Provide the [x, y] coordinate of the cell's center where the given text is located.  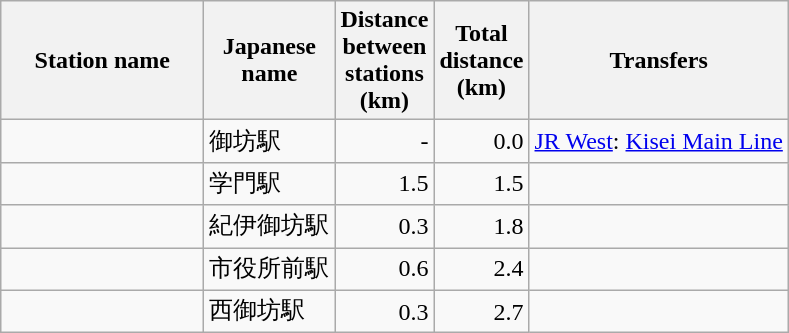
御坊駅 [270, 142]
Station name [102, 60]
紀伊御坊駅 [270, 226]
2.4 [482, 270]
0.0 [482, 142]
JR West: Kisei Main Line [658, 142]
Japanese name [270, 60]
西御坊駅 [270, 312]
Transfers [658, 60]
0.6 [384, 270]
市役所前駅 [270, 270]
学門駅 [270, 184]
Total distance (km) [482, 60]
Distance between stations (km) [384, 60]
- [384, 142]
2.7 [482, 312]
1.8 [482, 226]
